Search for the cell housing the specified text and yield its (X, Y) center coordinate. 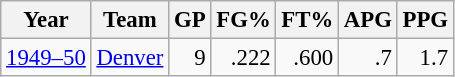
FT% (308, 20)
APG (368, 20)
GP (190, 20)
.600 (308, 58)
9 (190, 58)
1.7 (425, 58)
Denver (130, 58)
.222 (244, 58)
FG% (244, 20)
PPG (425, 20)
.7 (368, 58)
Team (130, 20)
1949–50 (46, 58)
Year (46, 20)
